Return [x, y] of the center of cell containing provided text 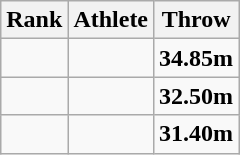
Throw [196, 20]
31.40m [196, 134]
32.50m [196, 96]
Athlete [111, 20]
Rank [34, 20]
34.85m [196, 58]
